Determine the [X, Y] coordinate at the center of the cell enclosing the given text.  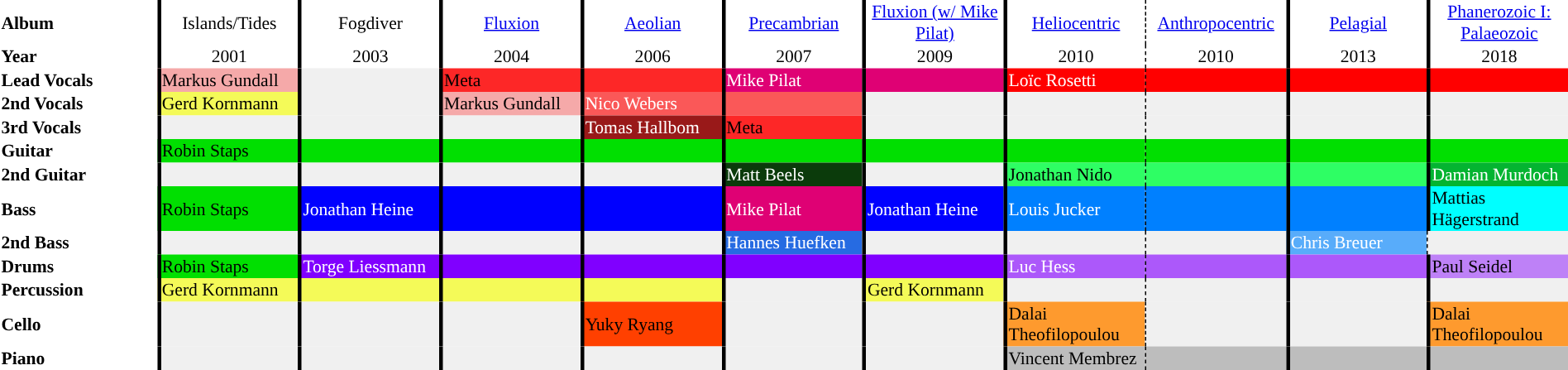
2013 [1356, 56]
Aeolian [652, 22]
2nd Bass [79, 243]
Jonathan Nido [1075, 174]
Tomas Hallbom [652, 127]
Louis Jucker [1075, 209]
Precambrian [792, 22]
Lead Vocals [79, 79]
Torge Liessmann [369, 267]
Heliocentric [1075, 22]
Loïc Rosetti [1075, 79]
Bass [79, 209]
Fluxion [509, 22]
Phanerozoic I: Palaeozoic [1497, 22]
Mattias Hägerstrand [1497, 209]
Hannes Huefken [792, 243]
2nd Vocals [79, 103]
Album [79, 22]
Vincent Membrez [1075, 358]
Fluxion (w/ Mike Pilat) [933, 22]
Guitar [79, 151]
Cello [79, 324]
2007 [792, 56]
Fogdiver [369, 22]
2018 [1497, 56]
Anthropocentric [1216, 22]
2003 [369, 56]
Yuky Ryang [652, 324]
2004 [509, 56]
Luc Hess [1075, 267]
Damian Murdoch [1497, 174]
3rd Vocals [79, 127]
Matt Beels [792, 174]
Drums [79, 267]
Chris Breuer [1356, 243]
Piano [79, 358]
Percussion [79, 290]
2009 [933, 56]
2001 [228, 56]
2006 [652, 56]
Year [79, 56]
Islands/Tides [228, 22]
Pelagial [1356, 22]
Paul Seidel [1497, 267]
2nd Guitar [79, 174]
Nico Webers [652, 103]
